Search for the cell housing the specified text and yield its [X, Y] center coordinate. 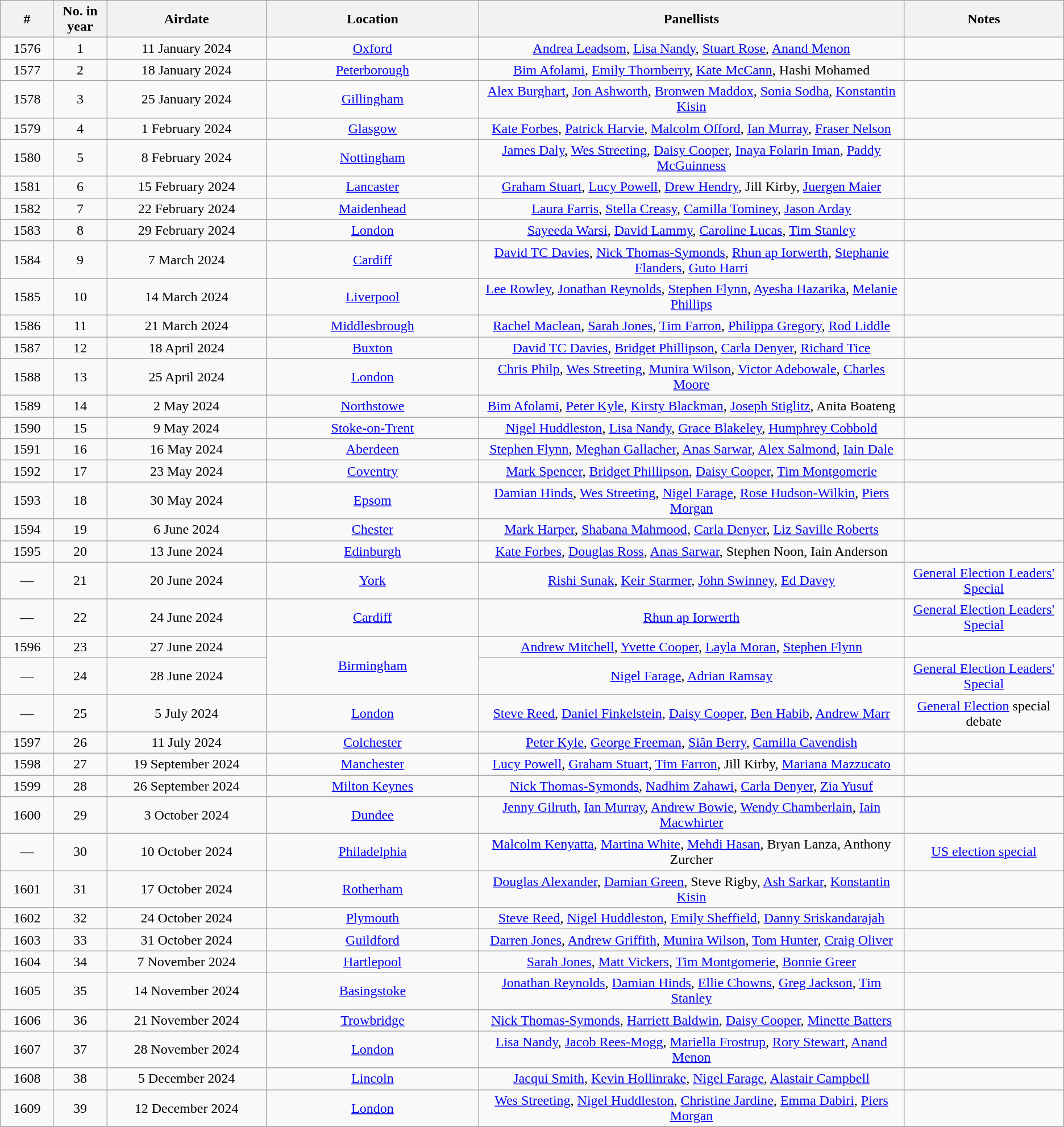
Stoke-on-Trent [372, 428]
10 October 2024 [186, 852]
31 October 2024 [186, 940]
16 [80, 450]
26 [80, 742]
8 [80, 230]
Lancaster [372, 187]
19 September 2024 [186, 764]
Epsom [372, 500]
37 [80, 1049]
27 June 2024 [186, 647]
1603 [27, 940]
General Election special debate [984, 713]
25 [80, 713]
Gillingham [372, 99]
Philadelphia [372, 852]
15 February 2024 [186, 187]
1 February 2024 [186, 128]
Bim Afolami, Peter Kyle, Kirsty Blackman, Joseph Stiglitz, Anita Boateng [691, 406]
11 July 2024 [186, 742]
Andrea Leadsom, Lisa Nandy, Stuart Rose, Anand Menon [691, 48]
14 November 2024 [186, 991]
1586 [27, 326]
1594 [27, 530]
Location [372, 19]
Jonathan Reynolds, Damian Hinds, Ellie Chowns, Greg Jackson, Tim Stanley [691, 991]
James Daly, Wes Streeting, Daisy Cooper, Inaya Folarin Iman, Paddy McGuinness [691, 158]
28 June 2024 [186, 676]
1591 [27, 450]
32 [80, 918]
Trowbridge [372, 1020]
Peter Kyle, George Freeman, Siân Berry, Camilla Cavendish [691, 742]
10 [80, 297]
7 November 2024 [186, 962]
1602 [27, 918]
1605 [27, 991]
Steve Reed, Nigel Huddleston, Emily Sheffield, Danny Sriskandarajah [691, 918]
29 February 2024 [186, 230]
Milton Keynes [372, 786]
5 July 2024 [186, 713]
Manchester [372, 764]
Plymouth [372, 918]
1601 [27, 889]
1580 [27, 158]
1585 [27, 297]
11 January 2024 [186, 48]
1609 [27, 1108]
20 [80, 551]
Maidenhead [372, 209]
1589 [27, 406]
Airdate [186, 19]
14 March 2024 [186, 297]
1595 [27, 551]
Notes [984, 19]
Andrew Mitchell, Yvette Cooper, Layla Moran, Stephen Flynn [691, 647]
31 [80, 889]
1584 [27, 259]
Oxford [372, 48]
Rotherham [372, 889]
21 November 2024 [186, 1020]
19 [80, 530]
1581 [27, 187]
Nigel Farage, Adrian Ramsay [691, 676]
Edinburgh [372, 551]
Steve Reed, Daniel Finkelstein, Daisy Cooper, Ben Habib, Andrew Marr [691, 713]
Colchester [372, 742]
18 January 2024 [186, 70]
Dundee [372, 815]
Jenny Gilruth, Ian Murray, Andrew Bowie, Wendy Chamberlain, Iain Macwhirter [691, 815]
1 [80, 48]
11 [80, 326]
22 [80, 617]
28 [80, 786]
1607 [27, 1049]
York [372, 581]
Bim Afolami, Emily Thornberry, Kate McCann, Hashi Mohamed [691, 70]
24 October 2024 [186, 918]
Nigel Huddleston, Lisa Nandy, Grace Blakeley, Humphrey Cobbold [691, 428]
Douglas Alexander, Damian Green, Steve Rigby, Ash Sarkar, Konstantin Kisin [691, 889]
Lisa Nandy, Jacob Rees-Mogg, Mariella Frostrup, Rory Stewart, Anand Menon [691, 1049]
1592 [27, 471]
1577 [27, 70]
Glasgow [372, 128]
25 January 2024 [186, 99]
7 March 2024 [186, 259]
Peterborough [372, 70]
3 October 2024 [186, 815]
27 [80, 764]
22 February 2024 [186, 209]
35 [80, 991]
Nottingham [372, 158]
24 June 2024 [186, 617]
Lincoln [372, 1079]
Coventry [372, 471]
1599 [27, 786]
2 [80, 70]
1606 [27, 1020]
Panellists [691, 19]
1578 [27, 99]
Liverpool [372, 297]
Rhun ap Iorwerth [691, 617]
28 November 2024 [186, 1049]
Lee Rowley, Jonathan Reynolds, Stephen Flynn, Ayesha Hazarika, Melanie Phillips [691, 297]
23 May 2024 [186, 471]
Guildford [372, 940]
1579 [27, 128]
6 [80, 187]
1604 [27, 962]
6 June 2024 [186, 530]
Jacqui Smith, Kevin Hollinrake, Nigel Farage, Alastair Campbell [691, 1079]
25 April 2024 [186, 377]
Kate Forbes, Patrick Harvie, Malcolm Offord, Ian Murray, Fraser Nelson [691, 128]
8 February 2024 [186, 158]
Darren Jones, Andrew Griffith, Munira Wilson, Tom Hunter, Craig Oliver [691, 940]
29 [80, 815]
Hartlepool [372, 962]
30 May 2024 [186, 500]
26 September 2024 [186, 786]
4 [80, 128]
21 [80, 581]
Laura Farris, Stella Creasy, Camilla Tominey, Jason Arday [691, 209]
1593 [27, 500]
Nick Thomas-Symonds, Harriett Baldwin, Daisy Cooper, Minette Batters [691, 1020]
Birmingham [372, 665]
2 May 2024 [186, 406]
1598 [27, 764]
Buxton [372, 347]
David TC Davies, Bridget Phillipson, Carla Denyer, Richard Tice [691, 347]
Basingstoke [372, 991]
Wes Streeting, Nigel Huddleston, Christine Jardine, Emma Dabiri, Piers Morgan [691, 1108]
38 [80, 1079]
9 [80, 259]
3 [80, 99]
39 [80, 1108]
Stephen Flynn, Meghan Gallacher, Anas Sarwar, Alex Salmond, Iain Dale [691, 450]
Rachel Maclean, Sarah Jones, Tim Farron, Philippa Gregory, Rod Liddle [691, 326]
1608 [27, 1079]
1576 [27, 48]
17 October 2024 [186, 889]
34 [80, 962]
1597 [27, 742]
1588 [27, 377]
Sarah Jones, Matt Vickers, Tim Montgomerie, Bonnie Greer [691, 962]
7 [80, 209]
Sayeeda Warsi, David Lammy, Caroline Lucas, Tim Stanley [691, 230]
Rishi Sunak, Keir Starmer, John Swinney, Ed Davey [691, 581]
18 April 2024 [186, 347]
15 [80, 428]
23 [80, 647]
13 June 2024 [186, 551]
Graham Stuart, Lucy Powell, Drew Hendry, Jill Kirby, Juergen Maier [691, 187]
24 [80, 676]
Malcolm Kenyatta, Martina White, Mehdi Hasan, Bryan Lanza, Anthony Zurcher [691, 852]
Chris Philp, Wes Streeting, Munira Wilson, Victor Adebowale, Charles Moore [691, 377]
Aberdeen [372, 450]
Chester [372, 530]
No. in year [80, 19]
12 [80, 347]
1587 [27, 347]
1600 [27, 815]
1582 [27, 209]
Middlesbrough [372, 326]
30 [80, 852]
18 [80, 500]
9 May 2024 [186, 428]
Alex Burghart, Jon Ashworth, Bronwen Maddox, Sonia Sodha, Konstantin Kisin [691, 99]
5 [80, 158]
5 December 2024 [186, 1079]
Damian Hinds, Wes Streeting, Nigel Farage, Rose Hudson-Wilkin, Piers Morgan [691, 500]
12 December 2024 [186, 1108]
# [27, 19]
Kate Forbes, Douglas Ross, Anas Sarwar, Stephen Noon, Iain Anderson [691, 551]
David TC Davies, Nick Thomas-Symonds, Rhun ap Iorwerth, Stephanie Flanders, Guto Harri [691, 259]
Mark Spencer, Bridget Phillipson, Daisy Cooper, Tim Montgomerie [691, 471]
14 [80, 406]
1583 [27, 230]
16 May 2024 [186, 450]
36 [80, 1020]
17 [80, 471]
1596 [27, 647]
21 March 2024 [186, 326]
Nick Thomas-Symonds, Nadhim Zahawi, Carla Denyer, Zia Yusuf [691, 786]
1590 [27, 428]
US election special [984, 852]
Mark Harper, Shabana Mahmood, Carla Denyer, Liz Saville Roberts [691, 530]
Lucy Powell, Graham Stuart, Tim Farron, Jill Kirby, Mariana Mazzucato [691, 764]
13 [80, 377]
33 [80, 940]
20 June 2024 [186, 581]
Northstowe [372, 406]
